Capture the cell that displays the provided text and extract its [x, y] central coordinate. 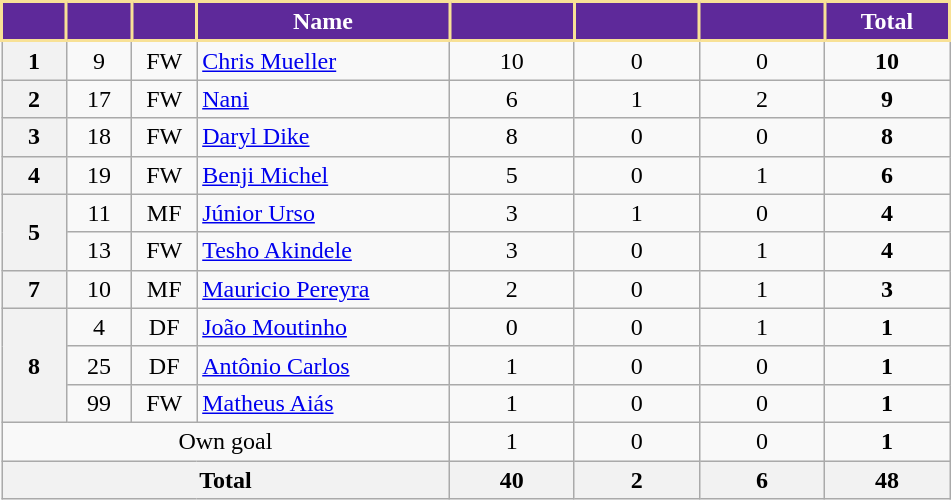
11 [100, 213]
Mauricio Pereyra [324, 289]
Tesho Akindele [324, 251]
João Moutinho [324, 327]
Júnior Urso [324, 213]
25 [100, 365]
13 [100, 251]
48 [886, 479]
Antônio Carlos [324, 365]
7 [34, 289]
40 [512, 479]
18 [100, 137]
Daryl Dike [324, 137]
19 [100, 175]
Matheus Aiás [324, 403]
Chris Mueller [324, 60]
99 [100, 403]
Nani [324, 99]
Benji Michel [324, 175]
17 [100, 99]
Own goal [226, 441]
Name [324, 22]
